Return [x, y] of the center of cell containing provided text 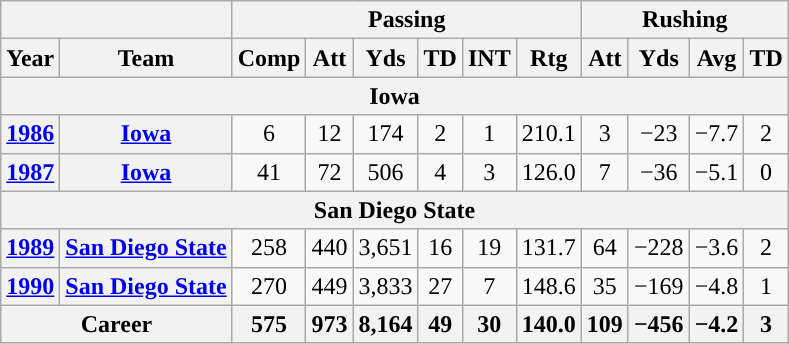
1989 [30, 248]
Career [116, 324]
Rushing [684, 20]
109 [604, 324]
0 [766, 172]
−36 [658, 172]
−3.6 [716, 248]
1990 [30, 286]
30 [489, 324]
3,651 [386, 248]
6 [269, 134]
1986 [30, 134]
41 [269, 172]
35 [604, 286]
210.1 [548, 134]
131.7 [548, 248]
Avg [716, 58]
Team [146, 58]
12 [330, 134]
8,164 [386, 324]
126.0 [548, 172]
1987 [30, 172]
72 [330, 172]
973 [330, 324]
−4.8 [716, 286]
270 [269, 286]
−4.2 [716, 324]
174 [386, 134]
−169 [658, 286]
449 [330, 286]
−228 [658, 248]
−23 [658, 134]
64 [604, 248]
19 [489, 248]
−5.1 [716, 172]
27 [440, 286]
258 [269, 248]
140.0 [548, 324]
440 [330, 248]
−456 [658, 324]
3,833 [386, 286]
Passing [406, 20]
Comp [269, 58]
Rtg [548, 58]
49 [440, 324]
INT [489, 58]
16 [440, 248]
−7.7 [716, 134]
4 [440, 172]
506 [386, 172]
Year [30, 58]
575 [269, 324]
148.6 [548, 286]
